For the text-containing cell, return its midpoint in (x, y) coordinate format. 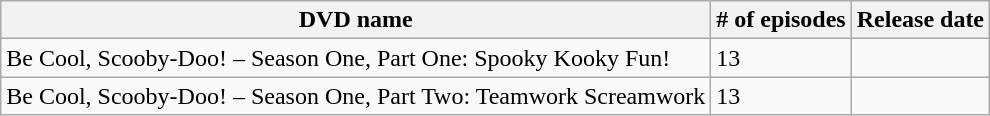
Release date (920, 20)
Be Cool, Scooby-Doo! – Season One, Part One: Spooky Kooky Fun! (356, 58)
Be Cool, Scooby-Doo! – Season One, Part Two: Teamwork Screamwork (356, 96)
DVD name (356, 20)
# of episodes (781, 20)
